Detect which cell encompasses the target text, then output its (X, Y) center coordinate. 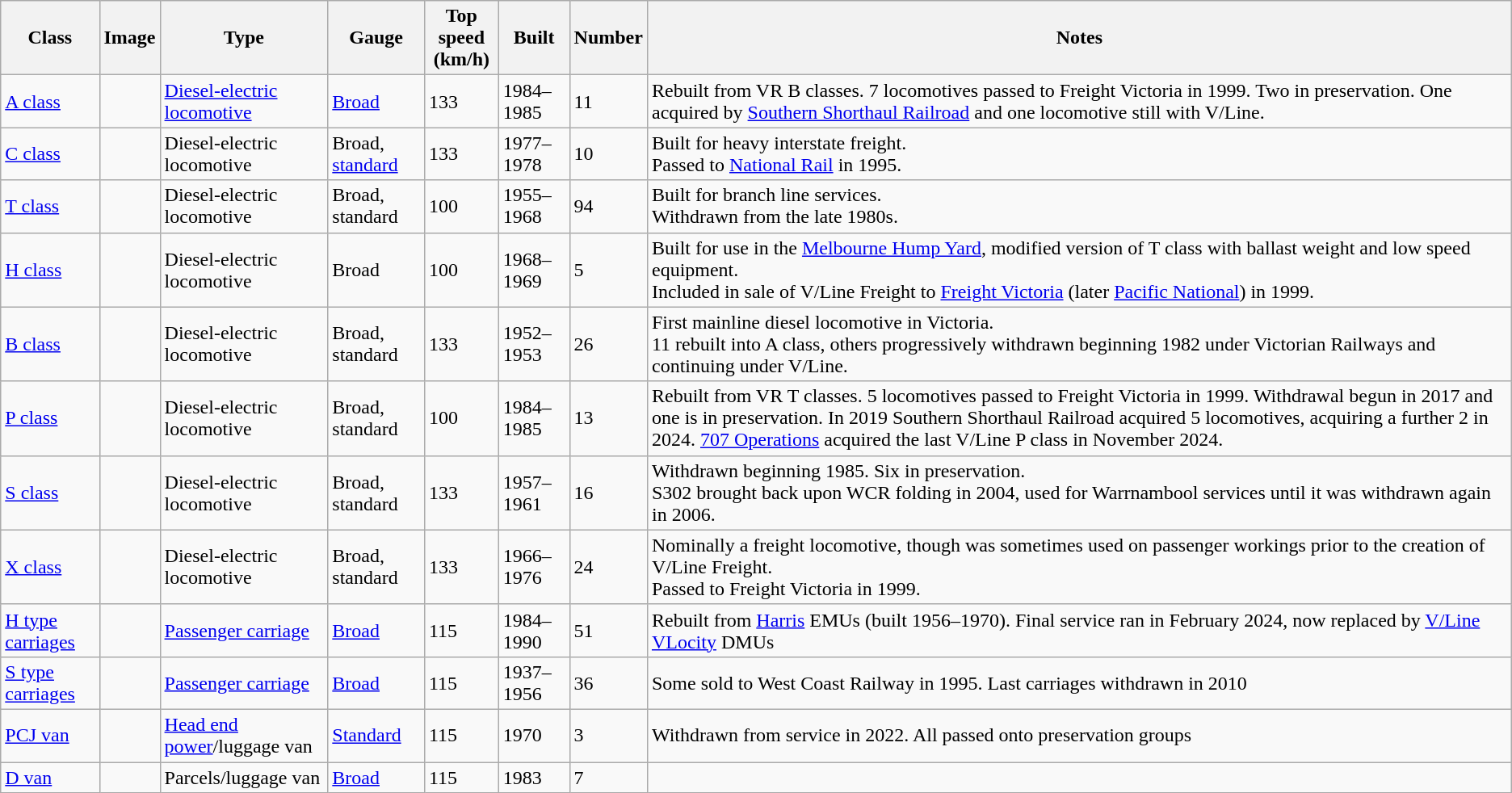
Image (129, 38)
1977–1978 (534, 153)
Head end power/luggage van (244, 735)
Withdrawn from service in 2022. All passed onto preservation groups (1079, 735)
16 (608, 493)
5 (608, 270)
26 (608, 344)
1983 (534, 778)
Built for branch line services.Withdrawn from the late 1980s. (1079, 207)
H class (50, 270)
1970 (534, 735)
S type carriages (50, 683)
94 (608, 207)
Class (50, 38)
Rebuilt from Harris EMUs (built 1956–1970). Final service ran in February 2024, now replaced by V/Line VLocity DMUs (1079, 630)
A class (50, 102)
Notes (1079, 38)
S class (50, 493)
1966–1976 (534, 567)
Top speed(km/h) (461, 38)
B class (50, 344)
Gauge (376, 38)
Type (244, 38)
Parcels/luggage van (244, 778)
Built for heavy interstate freight.Passed to National Rail in 1995. (1079, 153)
1952–1953 (534, 344)
51 (608, 630)
36 (608, 683)
1984–1990 (534, 630)
Standard (376, 735)
Number (608, 38)
1955–1968 (534, 207)
Built (534, 38)
H type carriages (50, 630)
X class (50, 567)
PCJ van (50, 735)
Some sold to West Coast Railway in 1995. Last carriages withdrawn in 2010 (1079, 683)
T class (50, 207)
24 (608, 567)
3 (608, 735)
10 (608, 153)
1968–1969 (534, 270)
11 (608, 102)
C class (50, 153)
7 (608, 778)
P class (50, 418)
D van (50, 778)
1937–1956 (534, 683)
13 (608, 418)
1957–1961 (534, 493)
